Scan for the cell matching the given text and deliver its (X, Y) coordinate at center. 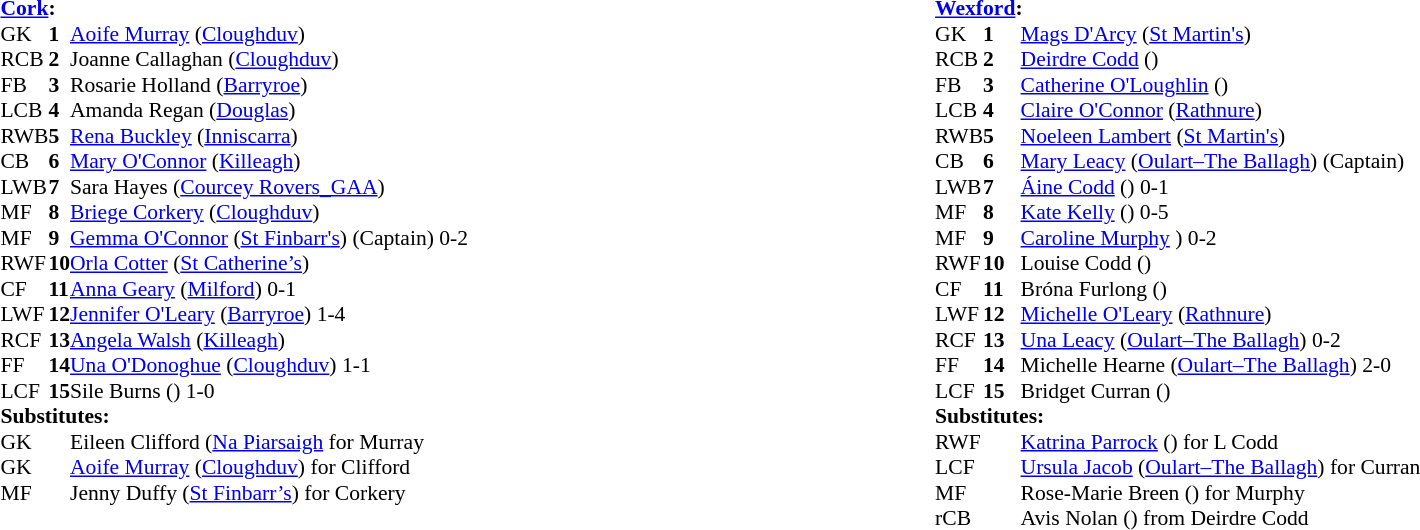
Mary O'Connor (Killeagh) (269, 161)
Aoife Murray (Cloughduv) for Clifford (269, 467)
Rena Buckley (Inniscarra) (269, 136)
Joanne Callaghan (Cloughduv) (269, 59)
Rosarie Holland (Barryroe) (269, 85)
Gemma O'Connor (St Finbarr's) (Captain) 0-2 (269, 238)
Sara Hayes (Courcey Rovers_GAA) (269, 187)
Amanda Regan (Douglas) (269, 111)
Sile Burns () 1-0 (269, 391)
Una O'Donoghue (Cloughduv) 1-1 (269, 365)
Briege Corkery (Cloughduv) (269, 213)
Jennifer O'Leary (Barryroe) 1-4 (269, 315)
Eileen Clifford (Na Piarsaigh for Murray (269, 442)
Jenny Duffy (St Finbarr’s) for Corkery (269, 493)
Angela Walsh (Killeagh) (269, 340)
Orla Cotter (St Catherine’s) (269, 263)
Aoife Murray (Cloughduv) (269, 34)
Anna Geary (Milford) 0-1 (269, 289)
